Extract the (X, Y) coordinate from the center of the cell holding the provided text.  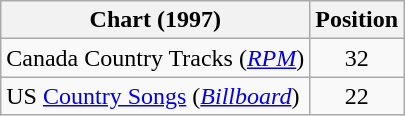
Chart (1997) (156, 20)
32 (357, 58)
Position (357, 20)
US Country Songs (Billboard) (156, 96)
22 (357, 96)
Canada Country Tracks (RPM) (156, 58)
